Identify which cell holds the provided text, then report its (X, Y) central coordinate. 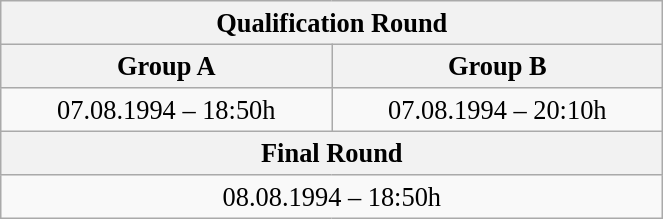
Group B (498, 66)
07.08.1994 – 18:50h (166, 109)
07.08.1994 – 20:10h (498, 109)
Group A (166, 66)
Final Round (332, 153)
Qualification Round (332, 22)
08.08.1994 – 18:50h (332, 197)
